Output the [x, y] coordinate of the center of the cell containing the given text.  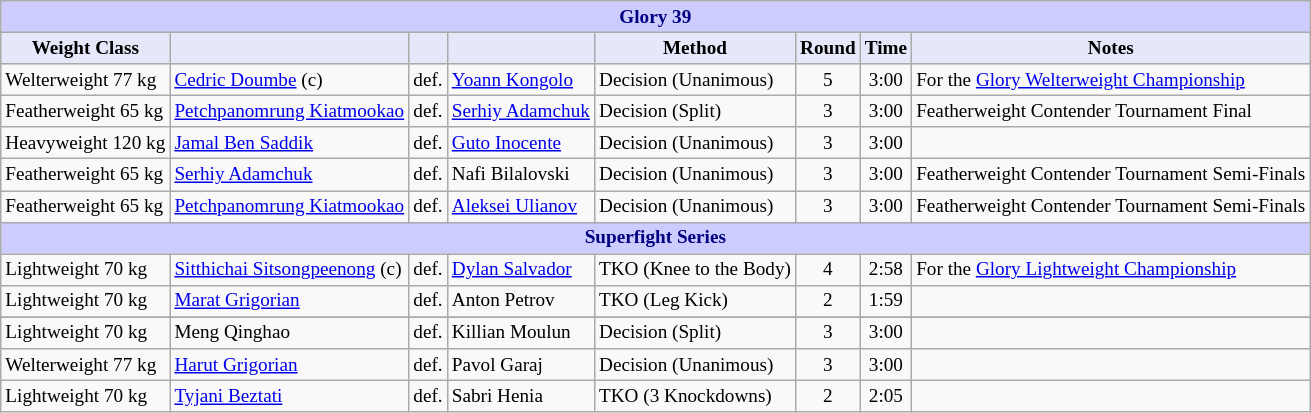
TKO (Knee to the Body) [694, 270]
Sabri Henia [520, 396]
Tyjani Beztati [290, 396]
Nafi Bilalovski [520, 175]
Method [694, 48]
Weight Class [86, 48]
Yoann Kongolo [520, 80]
TKO (Leg Kick) [694, 301]
Aleksei Ulianov [520, 206]
Harut Grigorian [290, 365]
Dylan Salvador [520, 270]
Killian Moulun [520, 333]
Jamal Ben Saddik [290, 143]
2:05 [886, 396]
Guto Inocente [520, 143]
2:58 [886, 270]
Featherweight Contender Tournament Final [1111, 111]
Meng Qinghao [290, 333]
Cedric Doumbe (c) [290, 80]
Marat Grigorian [290, 301]
Notes [1111, 48]
Time [886, 48]
Pavol Garaj [520, 365]
Superfight Series [656, 238]
4 [828, 270]
Heavyweight 120 kg [86, 143]
For the Glory Welterweight Championship [1111, 80]
1:59 [886, 301]
TKO (3 Knockdowns) [694, 396]
5 [828, 80]
For the Glory Lightweight Championship [1111, 270]
Anton Petrov [520, 301]
Glory 39 [656, 17]
Round [828, 48]
Sitthichai Sitsongpeenong (c) [290, 270]
